Return (x, y) of the center of cell containing provided text 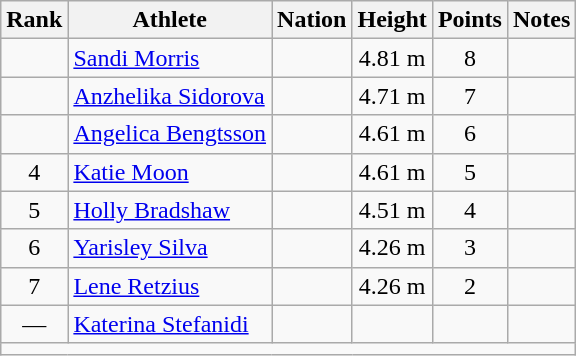
2 (470, 286)
Points (470, 20)
Notes (541, 20)
Sandi Morris (170, 58)
Athlete (170, 20)
Katie Moon (170, 172)
Rank (34, 20)
Anzhelika Sidorova (170, 96)
Height (392, 20)
Angelica Bengtsson (170, 134)
— (34, 324)
4.51 m (392, 210)
Yarisley Silva (170, 248)
Lene Retzius (170, 286)
3 (470, 248)
4.81 m (392, 58)
Holly Bradshaw (170, 210)
4.71 m (392, 96)
Nation (312, 20)
Katerina Stefanidi (170, 324)
8 (470, 58)
